Provide the [x, y] coordinate of the cell's center where the given text is located.  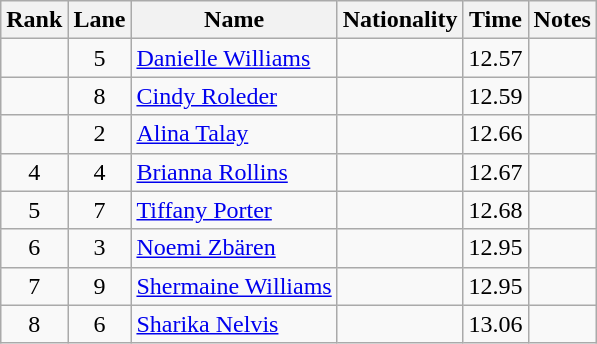
Lane [100, 20]
Tiffany Porter [234, 210]
12.67 [496, 172]
Rank [34, 20]
9 [100, 286]
Cindy Roleder [234, 96]
12.59 [496, 96]
Shermaine Williams [234, 286]
Time [496, 20]
Alina Talay [234, 134]
Nationality [400, 20]
12.68 [496, 210]
12.66 [496, 134]
Sharika Nelvis [234, 324]
Noemi Zbären [234, 248]
3 [100, 248]
13.06 [496, 324]
Notes [562, 20]
2 [100, 134]
Danielle Williams [234, 58]
Name [234, 20]
Brianna Rollins [234, 172]
12.57 [496, 58]
